Determine the (X, Y) coordinate at the center of the cell enclosing the given text.  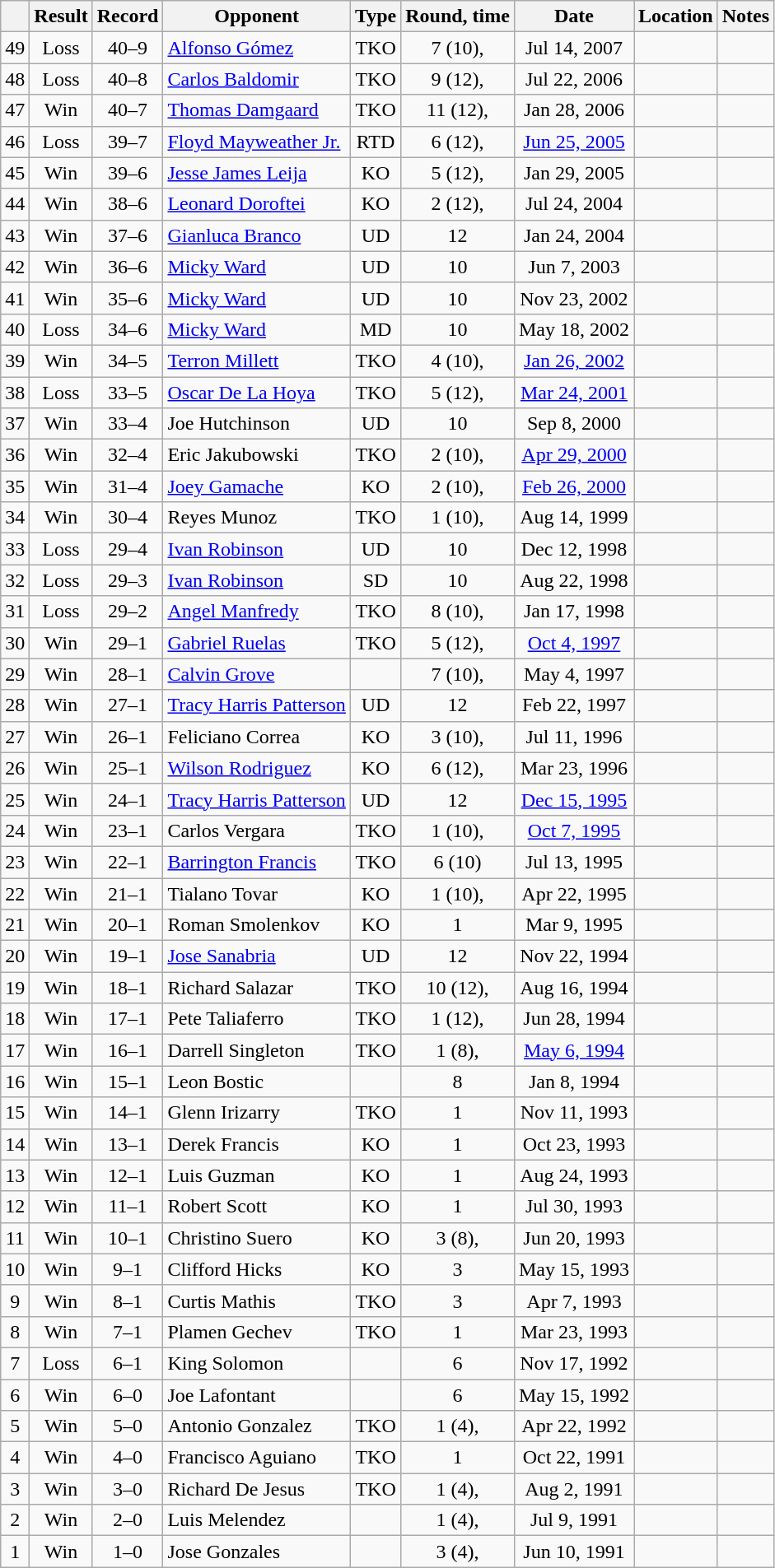
Jun 28, 1994 (573, 1019)
Oscar De La Hoya (257, 393)
Luis Melendez (257, 1520)
25 (15, 799)
Jan 17, 1998 (573, 612)
Result (61, 16)
Type (376, 16)
RTD (376, 142)
34–5 (128, 361)
26 (15, 768)
3 (10), (458, 737)
Nov 23, 2002 (573, 298)
Oct 23, 1993 (573, 1144)
Angel Manfredy (257, 612)
2 (15, 1520)
24 (15, 831)
Jun 25, 2005 (573, 142)
42 (15, 267)
Record (128, 16)
26–1 (128, 737)
19 (15, 988)
40–7 (128, 110)
Christino Suero (257, 1238)
46 (15, 142)
2–0 (128, 1520)
5–0 (128, 1426)
6 (10) (458, 862)
Jul 9, 1991 (573, 1520)
37 (15, 424)
Feliciano Correa (257, 737)
32 (15, 580)
Antonio Gonzalez (257, 1426)
Roman Smolenkov (257, 925)
7 (15, 1363)
Jan 26, 2002 (573, 361)
Pete Taliaferro (257, 1019)
30–4 (128, 518)
Notes (745, 16)
Feb 22, 1997 (573, 705)
MD (376, 329)
Nov 17, 1992 (573, 1363)
Robert Scott (257, 1207)
29–2 (128, 612)
20 (15, 956)
34 (15, 518)
Joe Lafontant (257, 1395)
Location (676, 16)
22–1 (128, 862)
18 (15, 1019)
47 (15, 110)
4 (15, 1458)
7–1 (128, 1332)
16–1 (128, 1050)
44 (15, 204)
40 (15, 329)
4 (10), (458, 361)
30 (15, 643)
5 (15, 1426)
43 (15, 235)
21 (15, 925)
13 (15, 1175)
Dec 12, 1998 (573, 549)
39 (15, 361)
Wilson Rodriguez (257, 768)
23 (15, 862)
Feb 26, 2000 (573, 486)
9–1 (128, 1269)
28 (15, 705)
2 (12), (458, 204)
1–0 (128, 1552)
Jul 11, 1996 (573, 737)
Mar 23, 1993 (573, 1332)
Darrell Singleton (257, 1050)
33 (15, 549)
Clifford Hicks (257, 1269)
6–0 (128, 1395)
39–6 (128, 173)
Aug 14, 1999 (573, 518)
Apr 22, 1992 (573, 1426)
Jun 20, 1993 (573, 1238)
Aug 16, 1994 (573, 988)
23–1 (128, 831)
24–1 (128, 799)
8–1 (128, 1300)
28–1 (128, 674)
Leon Bostic (257, 1082)
Jul 13, 1995 (573, 862)
Aug 2, 1991 (573, 1489)
Gianluca Branco (257, 235)
Jun 7, 2003 (573, 267)
36 (15, 455)
Jan 8, 1994 (573, 1082)
38–6 (128, 204)
25–1 (128, 768)
Carlos Baldomir (257, 79)
Oct 7, 1995 (573, 831)
Apr 22, 1995 (573, 893)
Floyd Mayweather Jr. (257, 142)
Jul 14, 2007 (573, 48)
Jul 30, 1993 (573, 1207)
39–7 (128, 142)
8 (10), (458, 612)
6–1 (128, 1363)
21–1 (128, 893)
Apr 29, 2000 (573, 455)
40–8 (128, 79)
Eric Jakubowski (257, 455)
SD (376, 580)
Glenn Irizarry (257, 1113)
Jan 24, 2004 (573, 235)
3 (4), (458, 1552)
Oct 22, 1991 (573, 1458)
16 (15, 1082)
Leonard Doroftei (257, 204)
Barrington Francis (257, 862)
29–3 (128, 580)
Sep 8, 2000 (573, 424)
Joe Hutchinson (257, 424)
Joey Gamache (257, 486)
20–1 (128, 925)
3 (8), (458, 1238)
Luis Guzman (257, 1175)
Mar 23, 1996 (573, 768)
Tialano Tovar (257, 893)
May 6, 1994 (573, 1050)
Jose Sanabria (257, 956)
Dec 15, 1995 (573, 799)
Francisco Aguiano (257, 1458)
9 (15, 1300)
27–1 (128, 705)
Derek Francis (257, 1144)
Plamen Gechev (257, 1332)
11 (15, 1238)
36–6 (128, 267)
Reyes Munoz (257, 518)
Thomas Damgaard (257, 110)
1 (12), (458, 1019)
14–1 (128, 1113)
27 (15, 737)
Apr 7, 1993 (573, 1300)
Date (573, 16)
31–4 (128, 486)
Oct 4, 1997 (573, 643)
15 (15, 1113)
May 18, 2002 (573, 329)
Carlos Vergara (257, 831)
37–6 (128, 235)
King Solomon (257, 1363)
41 (15, 298)
18–1 (128, 988)
Opponent (257, 16)
29–1 (128, 643)
10–1 (128, 1238)
14 (15, 1144)
Aug 24, 1993 (573, 1175)
Jose Gonzales (257, 1552)
13–1 (128, 1144)
33–5 (128, 393)
Aug 22, 1998 (573, 580)
Jun 10, 1991 (573, 1552)
May 4, 1997 (573, 674)
35 (15, 486)
May 15, 1992 (573, 1395)
3–0 (128, 1489)
11–1 (128, 1207)
49 (15, 48)
Curtis Mathis (257, 1300)
1 (8), (458, 1050)
Jan 28, 2006 (573, 110)
17 (15, 1050)
29–4 (128, 549)
9 (12), (458, 79)
48 (15, 79)
19–1 (128, 956)
38 (15, 393)
Gabriel Ruelas (257, 643)
Nov 22, 1994 (573, 956)
35–6 (128, 298)
Round, time (458, 16)
Jul 24, 2004 (573, 204)
4–0 (128, 1458)
15–1 (128, 1082)
Calvin Grove (257, 674)
12–1 (128, 1175)
22 (15, 893)
17–1 (128, 1019)
10 (12), (458, 988)
Nov 11, 1993 (573, 1113)
29 (15, 674)
Jesse James Leija (257, 173)
32–4 (128, 455)
Mar 9, 1995 (573, 925)
Terron Millett (257, 361)
Jan 29, 2005 (573, 173)
Richard De Jesus (257, 1489)
11 (12), (458, 110)
34–6 (128, 329)
33–4 (128, 424)
40–9 (128, 48)
Jul 22, 2006 (573, 79)
Richard Salazar (257, 988)
May 15, 1993 (573, 1269)
31 (15, 612)
45 (15, 173)
Alfonso Gómez (257, 48)
Mar 24, 2001 (573, 393)
